Detect which cell encompasses the target text, then output its [X, Y] center coordinate. 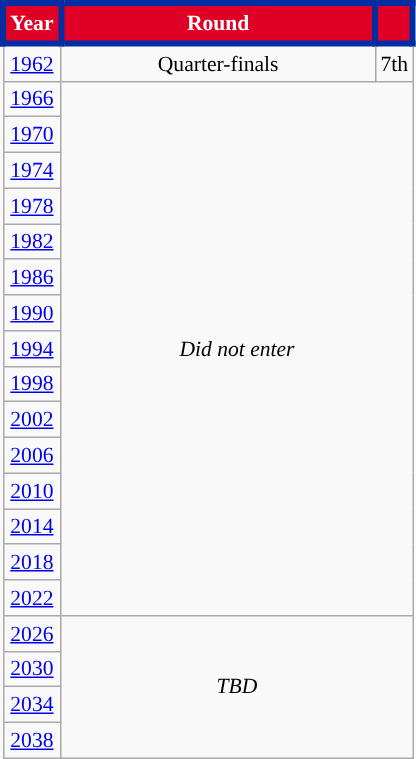
1994 [32, 349]
1974 [32, 171]
2018 [32, 563]
2038 [32, 741]
7th [394, 63]
1970 [32, 135]
Did not enter [237, 348]
1962 [32, 63]
1986 [32, 278]
2026 [32, 634]
2034 [32, 705]
2022 [32, 598]
1998 [32, 384]
Round [218, 23]
1978 [32, 206]
TBD [237, 687]
2014 [32, 527]
1966 [32, 99]
1982 [32, 242]
2006 [32, 456]
Year [32, 23]
1990 [32, 313]
2002 [32, 420]
2010 [32, 491]
Quarter-finals [218, 63]
2030 [32, 669]
